Return (X, Y) of the center of cell containing provided text 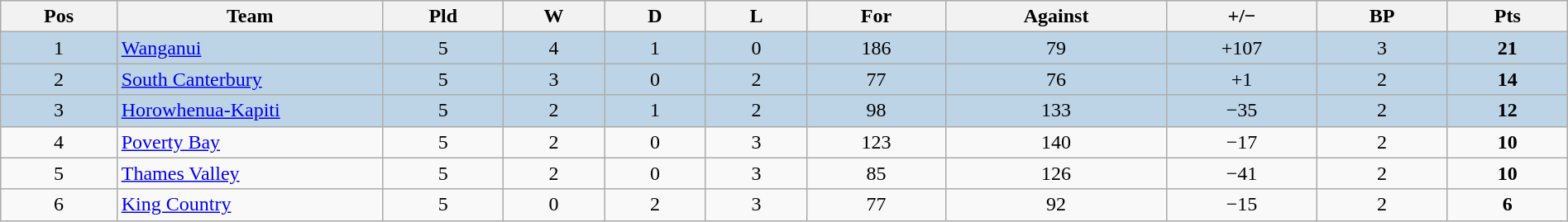
Against (1056, 17)
Pld (443, 17)
Pts (1507, 17)
Thames Valley (250, 173)
Poverty Bay (250, 142)
186 (877, 48)
Wanganui (250, 48)
Team (250, 17)
Horowhenua-Kapiti (250, 111)
126 (1056, 173)
14 (1507, 79)
−15 (1242, 205)
21 (1507, 48)
D (655, 17)
92 (1056, 205)
L (756, 17)
−35 (1242, 111)
+107 (1242, 48)
South Canterbury (250, 79)
BP (1382, 17)
W (554, 17)
King Country (250, 205)
76 (1056, 79)
+/− (1242, 17)
123 (877, 142)
98 (877, 111)
For (877, 17)
140 (1056, 142)
79 (1056, 48)
−17 (1242, 142)
12 (1507, 111)
−41 (1242, 173)
133 (1056, 111)
+1 (1242, 79)
Pos (59, 17)
85 (877, 173)
